Identify which cell holds the provided text, then report its [x, y] central coordinate. 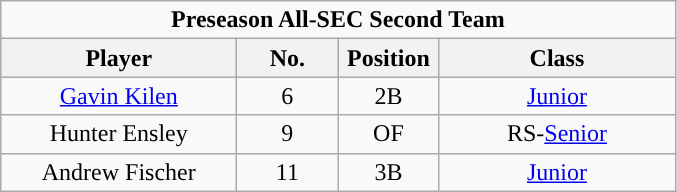
6 [288, 96]
RS-Senior [557, 134]
Hunter Ensley [119, 134]
No. [288, 58]
OF [388, 134]
Player [119, 58]
Preseason All-SEC Second Team [338, 20]
11 [288, 172]
Class [557, 58]
2B [388, 96]
Andrew Fischer [119, 172]
Gavin Kilen [119, 96]
9 [288, 134]
Position [388, 58]
3B [388, 172]
